Output the (X, Y) coordinate of the center of the cell containing the given text.  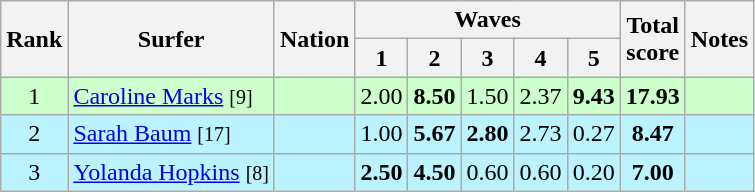
2.73 (540, 134)
4.50 (434, 172)
8.50 (434, 96)
4 (540, 58)
1.00 (382, 134)
5.67 (434, 134)
Totalscore (652, 39)
Notes (719, 39)
1.50 (488, 96)
Surfer (172, 39)
7.00 (652, 172)
Waves (488, 20)
2.80 (488, 134)
0.20 (594, 172)
Rank (34, 39)
Nation (314, 39)
5 (594, 58)
Yolanda Hopkins [8] (172, 172)
2.00 (382, 96)
Caroline Marks [9] (172, 96)
2.37 (540, 96)
17.93 (652, 96)
Sarah Baum [17] (172, 134)
9.43 (594, 96)
2.50 (382, 172)
0.27 (594, 134)
8.47 (652, 134)
